For the text-containing cell, return its midpoint in (x, y) coordinate format. 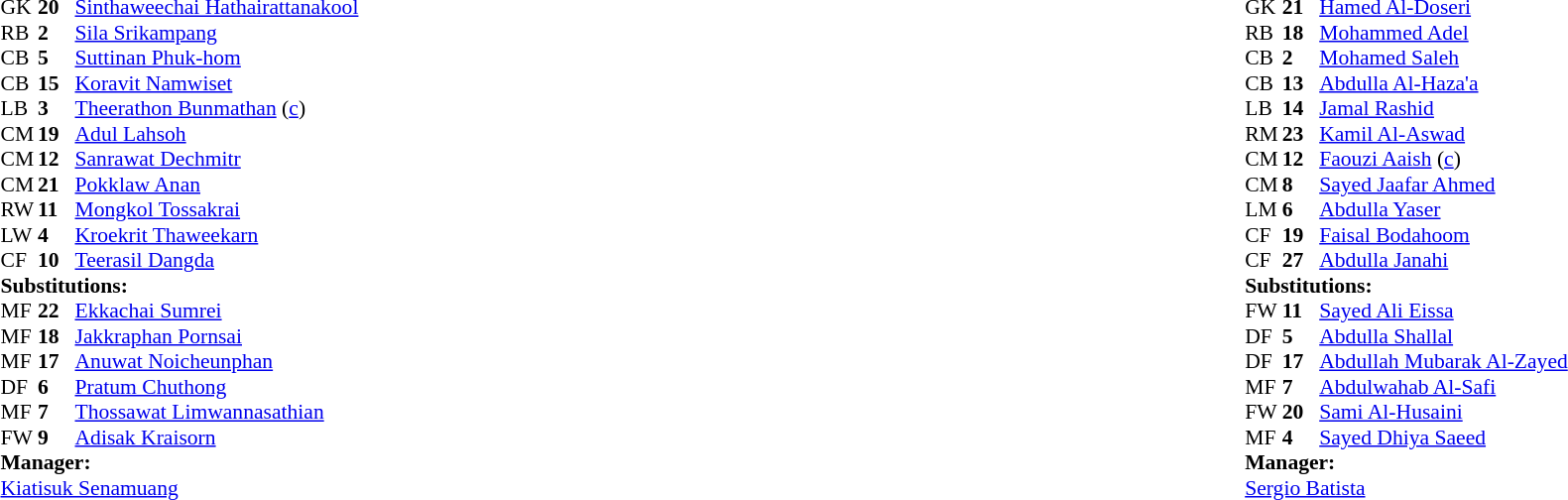
Sayed Dhiya Saeed (1444, 437)
LM (1264, 209)
Sayed Ali Eissa (1444, 311)
Abdulwahab Al-Safi (1444, 387)
27 (1301, 261)
Sami Al-Husaini (1444, 412)
Abdulla Al-Haza'a (1444, 83)
Faisal Bodahoom (1444, 235)
Pratum Chuthong (217, 387)
RM (1264, 134)
Thossawat Limwannasathian (217, 412)
Teerasil Dangda (217, 261)
9 (57, 437)
Abdulla Yaser (1444, 209)
Adisak Kraisorn (217, 437)
Abdulla Shallal (1444, 336)
Mohammed Adel (1444, 33)
13 (1301, 83)
Adul Lahsoh (217, 134)
22 (57, 311)
Koravit Namwiset (217, 83)
Sanrawat Dechmitr (217, 160)
3 (57, 108)
Abdulla Janahi (1444, 261)
10 (57, 261)
Suttinan Phuk-hom (217, 59)
Ekkachai Sumrei (217, 311)
Pokklaw Anan (217, 185)
Faouzi Aaish (c) (1444, 160)
15 (57, 83)
Kamil Al-Aswad (1444, 134)
Sila Srikampang (217, 33)
LW (19, 235)
RW (19, 209)
Mohamed Saleh (1444, 59)
Abdullah Mubarak Al-Zayed (1444, 362)
Jakkraphan Pornsai (217, 336)
14 (1301, 108)
20 (1301, 412)
Anuwat Noicheunphan (217, 362)
23 (1301, 134)
8 (1301, 185)
Theerathon Bunmathan (c) (217, 108)
Jamal Rashid (1444, 108)
Sayed Jaafar Ahmed (1444, 185)
Mongkol Tossakrai (217, 209)
Kroekrit Thaweekarn (217, 235)
21 (57, 185)
